Capture the cell that displays the provided text and extract its (X, Y) central coordinate. 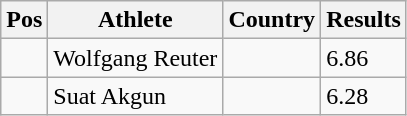
6.86 (364, 58)
Wolfgang Reuter (136, 58)
Suat Akgun (136, 96)
Results (364, 20)
6.28 (364, 96)
Pos (24, 20)
Athlete (136, 20)
Country (272, 20)
